Output the (X, Y) coordinate of the center of the cell containing the given text.  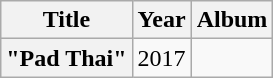
Album (232, 20)
Year (162, 20)
Title (66, 20)
"Pad Thai" (66, 58)
2017 (162, 58)
